Pinpoint the cell where the given text exists, returning its (x, y) midpoint coordinate. 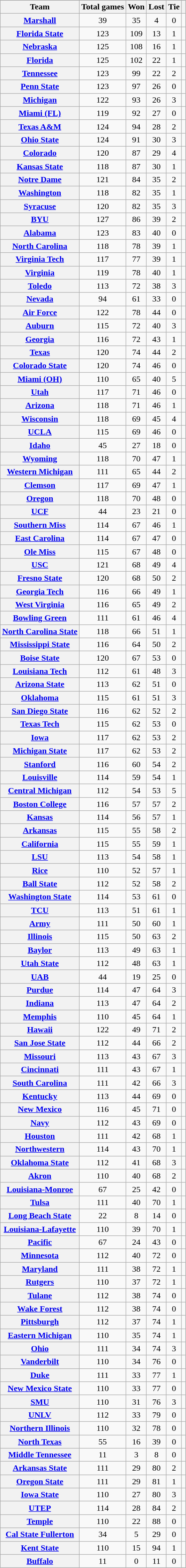
81 (156, 1481)
Northern Illinois (40, 1428)
North Texas (40, 1442)
UAB (40, 976)
Rice (40, 870)
32 (136, 1428)
Virginia Tech (40, 259)
Hawaii (40, 1030)
Won (136, 7)
Colorado State (40, 365)
Western Michigan (40, 472)
21 (156, 512)
New Mexico (40, 1109)
102 (136, 60)
23 (136, 512)
Illinois (40, 937)
LSU (40, 857)
Florida (40, 60)
Alabama (40, 233)
Duke (40, 1375)
Kansas (40, 817)
Louisiana Tech (40, 671)
Marshall (40, 20)
North Carolina State (40, 631)
Kansas State (40, 166)
West Virginia (40, 605)
Akron (40, 1176)
Arizona State (40, 684)
Wisconsin (40, 419)
SMU (40, 1402)
Total games (103, 7)
Maryland (40, 1269)
Baylor (40, 950)
Syracuse (40, 206)
Kentucky (40, 1096)
Georgia Tech (40, 592)
Miami (FL) (40, 113)
South Carolina (40, 1083)
Oregon State (40, 1481)
Louisiana-Lafayette (40, 1229)
86 (136, 220)
127 (103, 220)
California (40, 844)
Navy (40, 1123)
Texas (40, 352)
Ole Miss (40, 551)
Louisville (40, 777)
UCLA (40, 432)
Army (40, 923)
Memphis (40, 1017)
Vanderbilt (40, 1362)
Air Force (40, 312)
14 (156, 1216)
15 (136, 1548)
Team (40, 7)
Pittsburgh (40, 1322)
Florida State (40, 34)
Michigan State (40, 751)
Arkansas (40, 831)
Colorado (40, 153)
31 (136, 1402)
Minnesota (40, 1256)
Purdue (40, 990)
Tie (174, 7)
Virginia (40, 273)
Oklahoma (40, 698)
Clemson (40, 485)
Stanford (40, 764)
Oregon (40, 498)
18 (156, 445)
108 (136, 47)
Georgia (40, 339)
Temple (40, 1521)
Penn State (40, 87)
41 (136, 1162)
Notre Dame (40, 180)
Wyoming (40, 459)
Cal State Fullerton (40, 1534)
Texas A&M (40, 126)
Washington (40, 193)
Miami (OH) (40, 379)
Long Beach State (40, 1216)
Cincinnati (40, 1070)
Rutgers (40, 1282)
TCU (40, 910)
San Jose State (40, 1043)
Idaho (40, 445)
Bowling Green (40, 618)
Middle Tennessee (40, 1455)
Utah State (40, 963)
East Carolina (40, 538)
UCF (40, 512)
19 (136, 976)
UNLV (40, 1415)
Lost (156, 7)
Washington State (40, 897)
92 (136, 113)
97 (136, 87)
Utah (40, 392)
Tennessee (40, 73)
Boise State (40, 658)
UTEP (40, 1508)
Pacific (40, 1242)
Wake Forest (40, 1309)
91 (136, 140)
Mississippi State (40, 645)
Eastern Michigan (40, 1335)
Missouri (40, 1056)
Arkansas State (40, 1468)
Ohio (40, 1348)
BYU (40, 220)
24 (136, 1242)
Tulsa (40, 1202)
USC (40, 565)
North Carolina (40, 246)
Michigan (40, 100)
88 (156, 1521)
99 (136, 73)
93 (136, 100)
Kent State (40, 1548)
Buffalo (40, 1561)
San Diego State (40, 711)
Iowa (40, 737)
Fresno State (40, 578)
Oklahoma State (40, 1162)
Nevada (40, 299)
Indiana (40, 1003)
Northwestern (40, 1149)
56 (136, 817)
Toledo (40, 286)
Houston (40, 1136)
Ball State (40, 884)
Boston College (40, 804)
Tulane (40, 1295)
Louisiana-Monroe (40, 1189)
Auburn (40, 326)
Iowa State (40, 1495)
Arizona (40, 406)
New Mexico State (40, 1388)
Central Michigan (40, 790)
83 (136, 233)
109 (136, 34)
Southern Miss (40, 525)
79 (156, 1415)
13 (156, 34)
Nebraska (40, 47)
Ohio State (40, 140)
Texas Tech (40, 724)
